Detect which cell encompasses the target text, then output its [x, y] center coordinate. 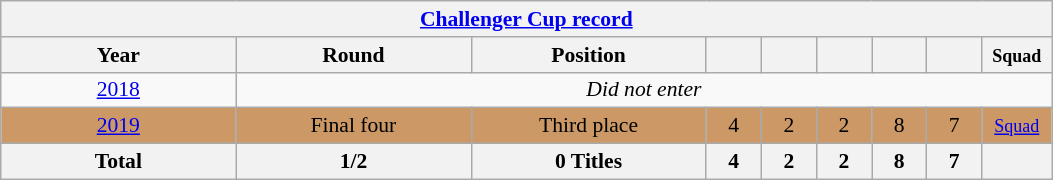
Position [588, 55]
2018 [118, 90]
Challenger Cup record [526, 19]
1/2 [354, 162]
0 Titles [588, 162]
Final four [354, 126]
Total [118, 162]
Third place [588, 126]
Did not enter [644, 90]
Round [354, 55]
Year [118, 55]
2019 [118, 126]
